Locate the cell with the specified text and output its [x, y] center coordinate. 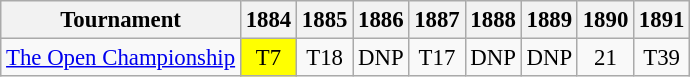
T17 [437, 58]
1890 [605, 20]
T18 [325, 58]
1886 [381, 20]
1891 [662, 20]
1889 [549, 20]
Tournament [121, 20]
1885 [325, 20]
T7 [268, 58]
T39 [662, 58]
The Open Championship [121, 58]
1887 [437, 20]
1884 [268, 20]
1888 [493, 20]
21 [605, 58]
